Detect which cell encompasses the target text, then output its (X, Y) center coordinate. 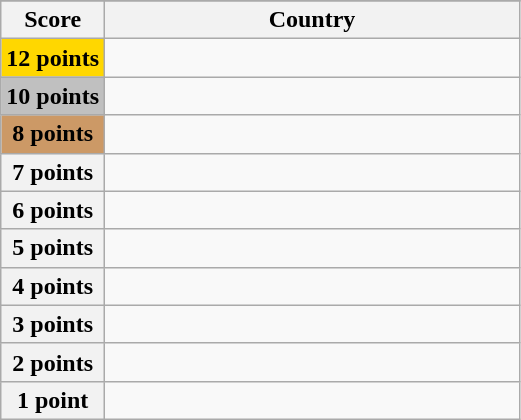
3 points (53, 324)
2 points (53, 362)
10 points (53, 96)
Country (312, 20)
5 points (53, 248)
6 points (53, 210)
8 points (53, 134)
Score (53, 20)
7 points (53, 172)
1 point (53, 400)
12 points (53, 58)
4 points (53, 286)
